Extract the (x, y) coordinate from the center of the cell holding the provided text.  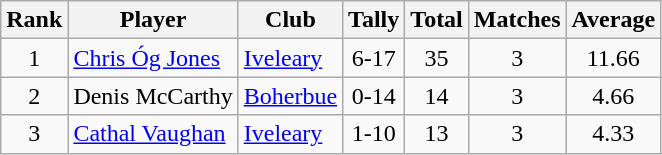
4.33 (614, 134)
Average (614, 20)
1 (34, 58)
1-10 (374, 134)
0-14 (374, 96)
Denis McCarthy (153, 96)
Tally (374, 20)
Total (437, 20)
Chris Óg Jones (153, 58)
11.66 (614, 58)
35 (437, 58)
4.66 (614, 96)
Cathal Vaughan (153, 134)
Club (290, 20)
13 (437, 134)
14 (437, 96)
Boherbue (290, 96)
6-17 (374, 58)
Player (153, 20)
Rank (34, 20)
Matches (517, 20)
2 (34, 96)
